For the text-containing cell, return its midpoint in [X, Y] coordinate format. 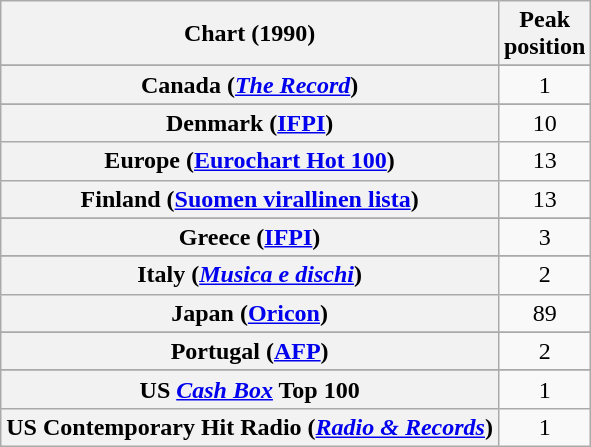
Japan (Oricon) [250, 313]
Denmark (IFPI) [250, 123]
Portugal (AFP) [250, 351]
Europe (Eurochart Hot 100) [250, 161]
US Cash Box Top 100 [250, 389]
US Contemporary Hit Radio (Radio & Records) [250, 427]
Peakposition [544, 34]
Greece (IFPI) [250, 237]
Chart (1990) [250, 34]
3 [544, 237]
Italy (Musica e dischi) [250, 275]
Finland (Suomen virallinen lista) [250, 199]
Canada (The Record) [250, 85]
10 [544, 123]
89 [544, 313]
